Provide the (X, Y) coordinate of the cell's center where the given text is located.  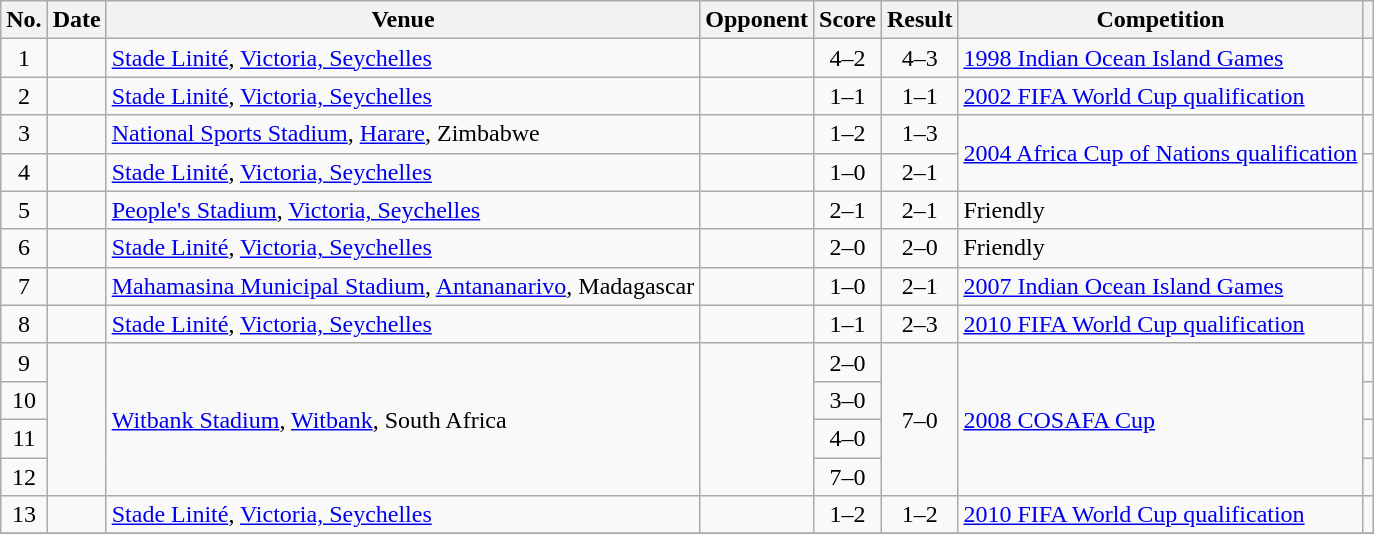
1 (24, 58)
3–0 (848, 400)
Witbank Stadium, Witbank, South Africa (403, 419)
2004 Africa Cup of Nations qualification (1160, 153)
4–3 (920, 58)
4 (24, 172)
2–3 (920, 324)
Mahamasina Municipal Stadium, Antananarivo, Madagascar (403, 286)
Result (920, 20)
Opponent (757, 20)
Date (76, 20)
7 (24, 286)
People's Stadium, Victoria, Seychelles (403, 210)
1–3 (920, 134)
2 (24, 96)
10 (24, 400)
4–2 (848, 58)
12 (24, 477)
13 (24, 515)
Competition (1160, 20)
2007 Indian Ocean Island Games (1160, 286)
Venue (403, 20)
No. (24, 20)
National Sports Stadium, Harare, Zimbabwe (403, 134)
1998 Indian Ocean Island Games (1160, 58)
8 (24, 324)
9 (24, 362)
Score (848, 20)
5 (24, 210)
4–0 (848, 438)
11 (24, 438)
2008 COSAFA Cup (1160, 419)
6 (24, 248)
2002 FIFA World Cup qualification (1160, 96)
3 (24, 134)
